Provide the (x, y) coordinate of the cell's center where the given text is located.  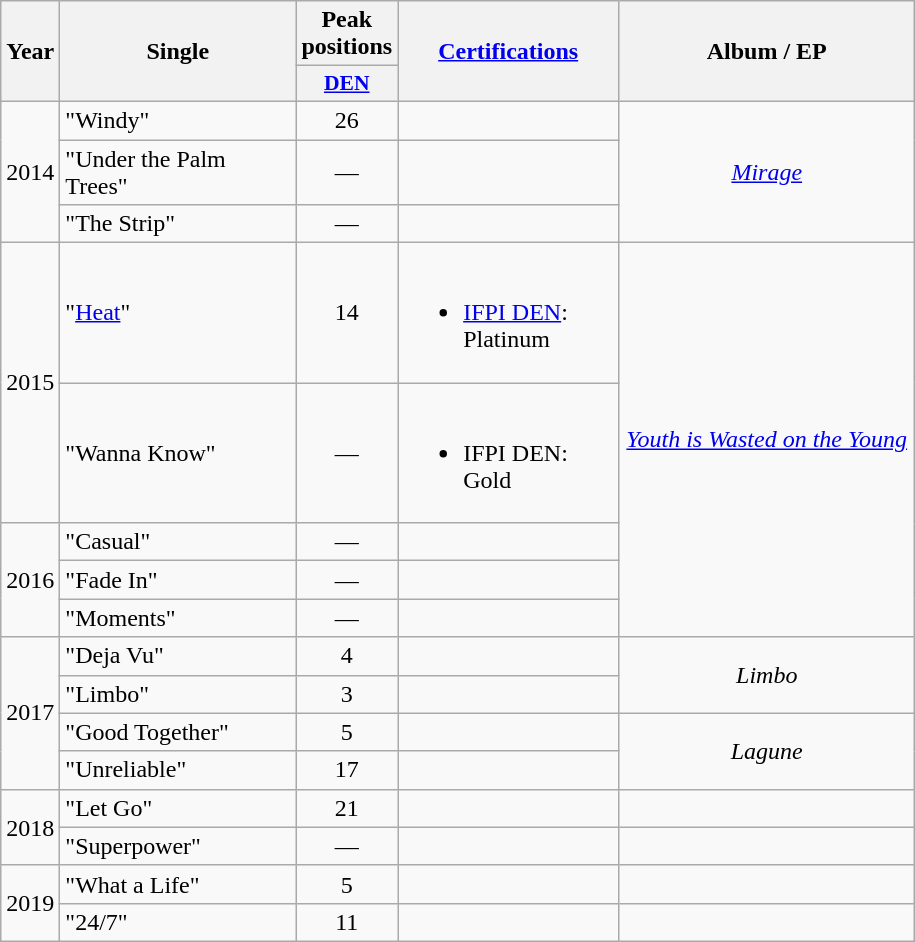
2019 (30, 903)
Mirage (767, 172)
"24/7" (178, 922)
Single (178, 52)
2014 (30, 172)
"The Strip" (178, 224)
17 (347, 770)
2018 (30, 827)
Album / EP (767, 52)
Certifications (508, 52)
3 (347, 694)
21 (347, 808)
"Windy" (178, 120)
11 (347, 922)
Year (30, 52)
2017 (30, 713)
"Let Go" (178, 808)
26 (347, 120)
4 (347, 656)
IFPI DEN: Gold (508, 453)
Youth is Wasted on the Young (767, 440)
2016 (30, 580)
2015 (30, 383)
"Moments" (178, 618)
"Under the Palm Trees" (178, 172)
"Limbo" (178, 694)
14 (347, 313)
"Deja Vu" (178, 656)
"Heat" (178, 313)
"Unreliable" (178, 770)
Lagune (767, 751)
"Good Together" (178, 732)
"Superpower" (178, 846)
Limbo (767, 675)
DEN (347, 84)
"What a Life" (178, 884)
"Casual" (178, 542)
"Fade In" (178, 580)
"Wanna Know" (178, 453)
IFPI DEN: Platinum (508, 313)
Peak positions (347, 34)
